Pinpoint the cell where the given text exists, returning its [x, y] midpoint coordinate. 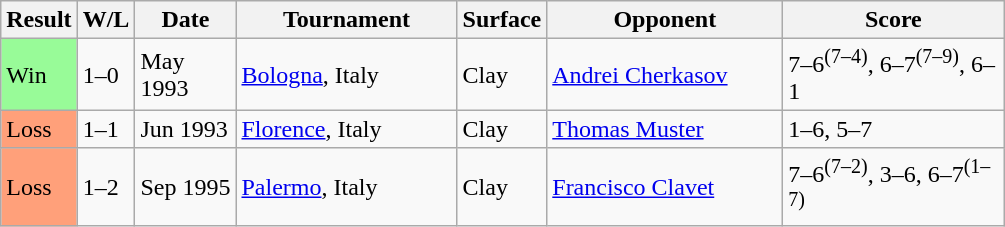
Score [894, 20]
Tournament [346, 20]
Florence, Italy [346, 129]
W/L [106, 20]
1–2 [106, 187]
Sep 1995 [186, 187]
7–6(7–4), 6–7(7–9), 6–1 [894, 75]
Palermo, Italy [346, 187]
1–1 [106, 129]
Date [186, 20]
1–0 [106, 75]
Win [39, 75]
7–6(7–2), 3–6, 6–7(1–7) [894, 187]
Andrei Cherkasov [665, 75]
1–6, 5–7 [894, 129]
Result [39, 20]
May 1993 [186, 75]
Bologna, Italy [346, 75]
Jun 1993 [186, 129]
Francisco Clavet [665, 187]
Surface [502, 20]
Opponent [665, 20]
Thomas Muster [665, 129]
